Output the [X, Y] coordinate of the center of the cell containing the given text.  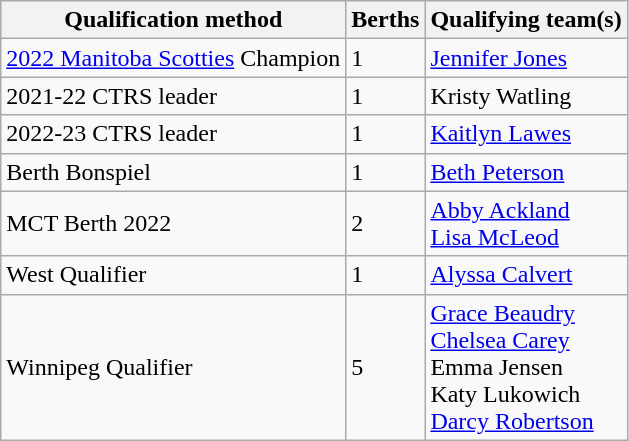
Berth Bonspiel [174, 172]
Grace Beaudry Chelsea Carey Emma Jensen Katy Lukowich Darcy Robertson [526, 367]
Alyssa Calvert [526, 275]
2 [386, 224]
Berths [386, 20]
2021-22 CTRS leader [174, 96]
MCT Berth 2022 [174, 224]
Abby Ackland Lisa McLeod [526, 224]
Jennifer Jones [526, 58]
Kristy Watling [526, 96]
Beth Peterson [526, 172]
2022-23 CTRS leader [174, 134]
2022 Manitoba Scotties Champion [174, 58]
Winnipeg Qualifier [174, 367]
Qualification method [174, 20]
West Qualifier [174, 275]
5 [386, 367]
Kaitlyn Lawes [526, 134]
Qualifying team(s) [526, 20]
